Find where the given text appears and provide that cell's center as [X, Y] coordinate. 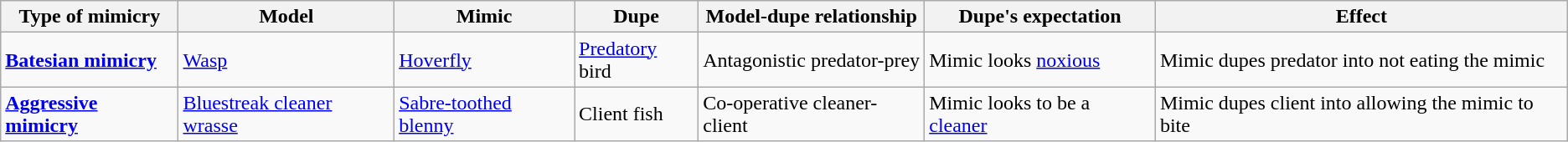
Type of mimicry [90, 17]
Aggressive mimicry [90, 114]
Effect [1361, 17]
Mimic dupes predator into not eating the mimic [1361, 60]
Mimic looks noxious [1040, 60]
Wasp [286, 60]
Model-dupe relationship [812, 17]
Hoverfly [484, 60]
Mimic looks to be a cleaner [1040, 114]
Sabre-toothed blenny [484, 114]
Client fish [637, 114]
Antagonistic predator-prey [812, 60]
Dupe's expectation [1040, 17]
Predatory bird [637, 60]
Batesian mimicry [90, 60]
Model [286, 17]
Bluestreak cleaner wrasse [286, 114]
Mimic [484, 17]
Mimic dupes client into allowing the mimic to bite [1361, 114]
Dupe [637, 17]
Co-operative cleaner-client [812, 114]
